Pinpoint the cell where the given text exists, returning its [x, y] midpoint coordinate. 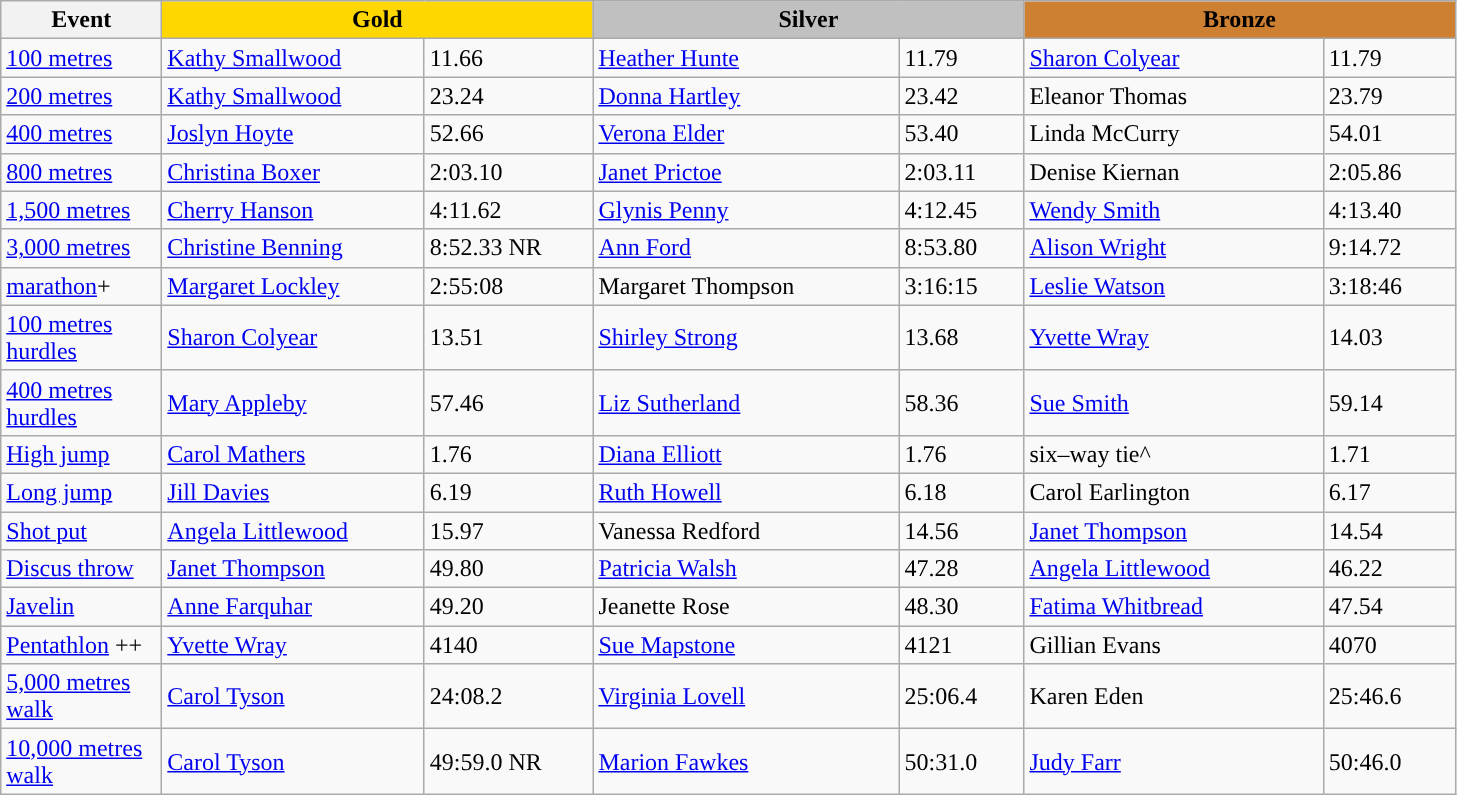
53.40 [962, 134]
Cherry Hanson [293, 210]
marathon+ [82, 286]
47.54 [1389, 607]
400 metres [82, 134]
6.18 [962, 492]
50:46.0 [1389, 762]
9:14.72 [1389, 248]
Christine Benning [293, 248]
Shirley Strong [746, 338]
Christina Boxer [293, 172]
Liz Sutherland [746, 402]
Fatima Whitbread [1174, 607]
Linda McCurry [1174, 134]
50:31.0 [962, 762]
54.01 [1389, 134]
46.22 [1389, 569]
2:05.86 [1389, 172]
24:08.2 [508, 696]
Event [82, 20]
Pentathlon ++ [82, 645]
2:03.10 [508, 172]
14.56 [962, 531]
3:16:15 [962, 286]
Verona Elder [746, 134]
Wendy Smith [1174, 210]
2:03.11 [962, 172]
Ann Ford [746, 248]
Margaret Thompson [746, 286]
Silver [808, 20]
4140 [508, 645]
14.54 [1389, 531]
Ruth Howell [746, 492]
13.68 [962, 338]
400 metres hurdles [82, 402]
Leslie Watson [1174, 286]
3:18:46 [1389, 286]
52.66 [508, 134]
Bronze [1240, 20]
Joslyn Hoyte [293, 134]
Margaret Lockley [293, 286]
Janet Prictoe [746, 172]
57.46 [508, 402]
58.36 [962, 402]
Glynis Penny [746, 210]
Vanessa Redford [746, 531]
13.51 [508, 338]
1,500 metres [82, 210]
Jill Davies [293, 492]
6.17 [1389, 492]
47.28 [962, 569]
Patricia Walsh [746, 569]
4121 [962, 645]
Gold [378, 20]
Javelin [82, 607]
Carol Earlington [1174, 492]
Discus throw [82, 569]
Gillian Evans [1174, 645]
10,000 metres walk [82, 762]
Virginia Lovell [746, 696]
3,000 metres [82, 248]
49.20 [508, 607]
6.19 [508, 492]
Sue Mapstone [746, 645]
48.30 [962, 607]
Heather Hunte [746, 58]
Carol Mathers [293, 454]
23.42 [962, 96]
100 metres hurdles [82, 338]
Shot put [82, 531]
Eleanor Thomas [1174, 96]
49:59.0 NR [508, 762]
Mary Appleby [293, 402]
Long jump [82, 492]
11.66 [508, 58]
800 metres [82, 172]
49.80 [508, 569]
25:46.6 [1389, 696]
200 metres [82, 96]
High jump [82, 454]
8:52.33 NR [508, 248]
Sue Smith [1174, 402]
4:11.62 [508, 210]
Alison Wright [1174, 248]
23.79 [1389, 96]
Denise Kiernan [1174, 172]
Marion Fawkes [746, 762]
4070 [1389, 645]
14.03 [1389, 338]
six–way tie^ [1174, 454]
Diana Elliott [746, 454]
1.71 [1389, 454]
Judy Farr [1174, 762]
100 metres [82, 58]
59.14 [1389, 402]
Anne Farquhar [293, 607]
5,000 metres walk [82, 696]
2:55:08 [508, 286]
Jeanette Rose [746, 607]
23.24 [508, 96]
4:12.45 [962, 210]
15.97 [508, 531]
4:13.40 [1389, 210]
25:06.4 [962, 696]
Donna Hartley [746, 96]
Karen Eden [1174, 696]
8:53.80 [962, 248]
